Scan for the cell matching the given text and deliver its [X, Y] coordinate at center. 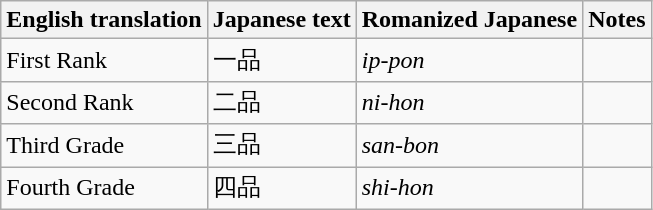
Second Rank [104, 102]
四品 [282, 188]
Japanese text [282, 20]
Romanized Japanese [469, 20]
Third Grade [104, 146]
一品 [282, 60]
shi-hon [469, 188]
ip-pon [469, 60]
Fourth Grade [104, 188]
ni-hon [469, 102]
san-bon [469, 146]
English translation [104, 20]
First Rank [104, 60]
三品 [282, 146]
Notes [617, 20]
二品 [282, 102]
